Identify which cell holds the provided text, then report its [x, y] central coordinate. 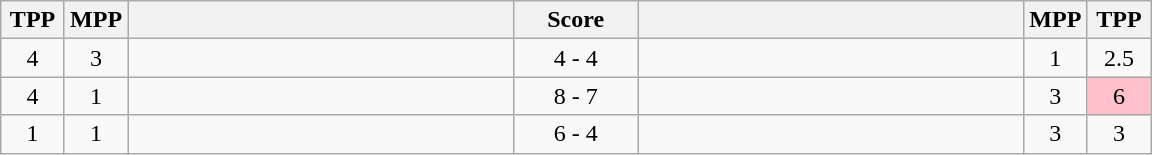
2.5 [1119, 58]
Score [576, 20]
6 - 4 [576, 134]
4 - 4 [576, 58]
6 [1119, 96]
8 - 7 [576, 96]
